Identify which cell holds the provided text, then report its [x, y] central coordinate. 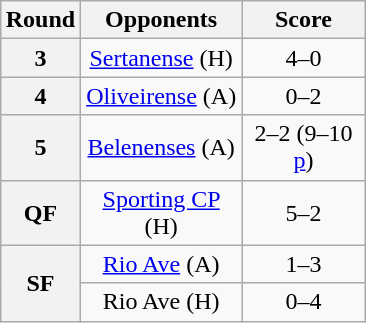
Round [40, 20]
Score [304, 20]
5 [40, 148]
Belenenses (A) [162, 148]
QF [40, 212]
4 [40, 96]
SF [40, 283]
Sertanense (H) [162, 58]
0–2 [304, 96]
Oliveirense (A) [162, 96]
4–0 [304, 58]
Sporting CP (H) [162, 212]
5–2 [304, 212]
Rio Ave (A) [162, 264]
Opponents [162, 20]
0–4 [304, 302]
2–2 (9–10 p) [304, 148]
1–3 [304, 264]
3 [40, 58]
Rio Ave (H) [162, 302]
